Scan for the cell matching the given text and deliver its [x, y] coordinate at center. 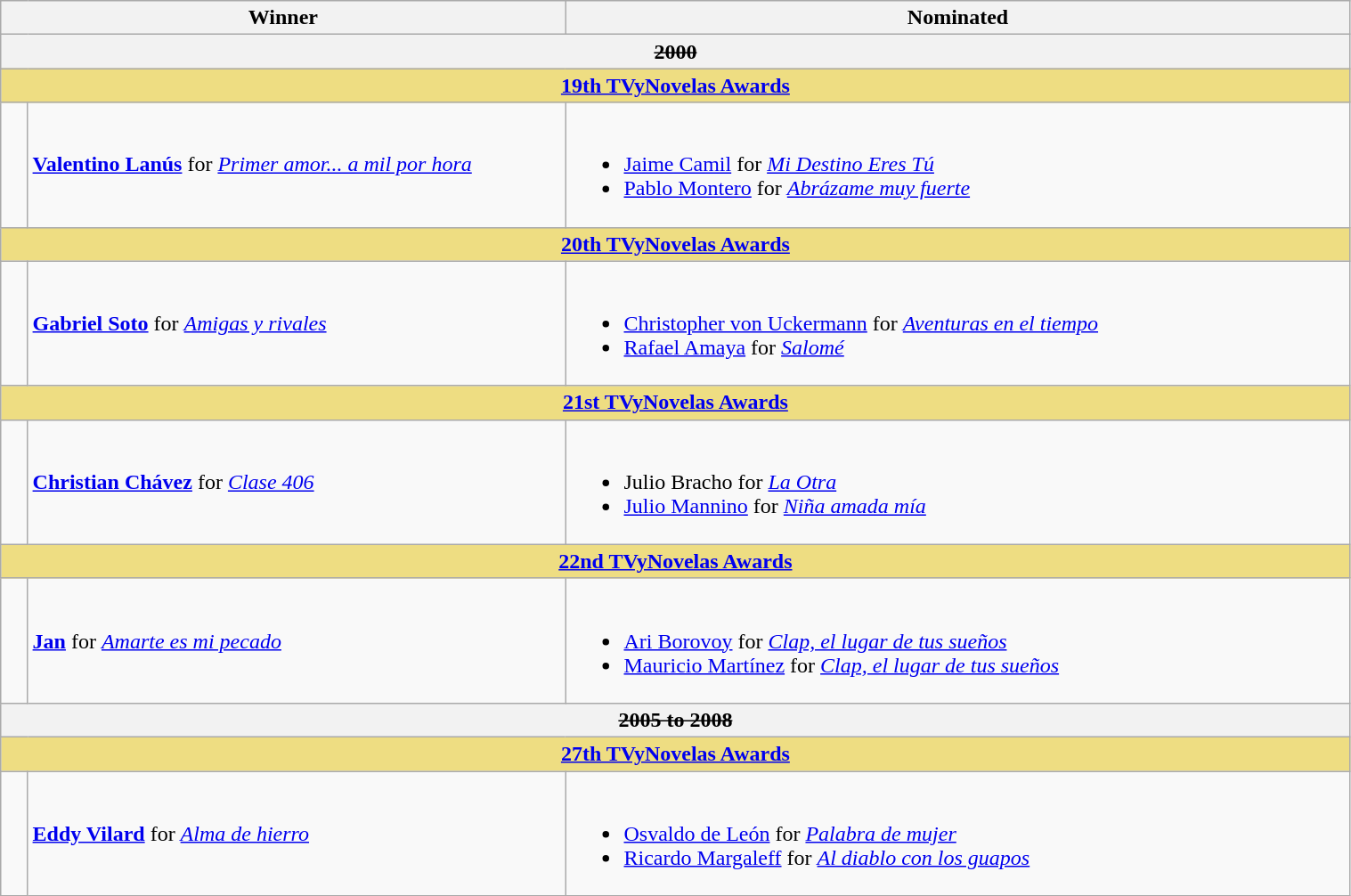
Winner [283, 18]
Julio Bracho for La OtraJulio Mannino for Niña amada mía [958, 482]
2000 [675, 52]
Jan for Amarte es mi pecado [297, 640]
Christian Chávez for Clase 406 [297, 482]
21st TVyNovelas Awards [675, 403]
Osvaldo de León for Palabra de mujerRicardo Margaleff for Al diablo con los guapos [958, 834]
27th TVyNovelas Awards [675, 753]
2005 to 2008 [675, 720]
Jaime Camil for Mi Destino Eres TúPablo Montero for Abrázame muy fuerte [958, 165]
22nd TVyNovelas Awards [675, 561]
Christopher von Uckermann for Aventuras en el tiempoRafael Amaya for Salomé [958, 323]
Ari Borovoy for Clap, el lugar de tus sueñosMauricio Martínez for Clap, el lugar de tus sueños [958, 640]
Nominated [958, 18]
20th TVyNovelas Awards [675, 244]
19th TVyNovelas Awards [675, 86]
Eddy Vilard for Alma de hierro [297, 834]
Gabriel Soto for Amigas y rivales [297, 323]
Valentino Lanús for Primer amor... a mil por hora [297, 165]
